Locate the cell with the specified text and output its (X, Y) center coordinate. 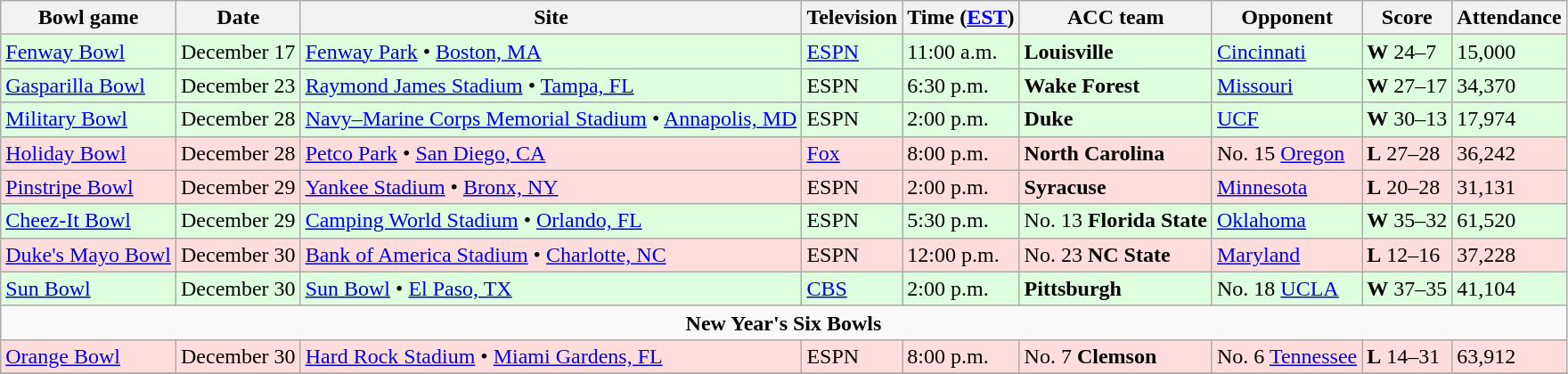
Sun Bowl (89, 289)
36,242 (1509, 153)
L 27–28 (1408, 153)
Military Bowl (89, 119)
Cincinnati (1286, 52)
Wake Forest (1115, 85)
L 12–16 (1408, 255)
Attendance (1509, 18)
No. 13 Florida State (1115, 221)
Raymond James Stadium • Tampa, FL (551, 85)
5:30 p.m. (960, 221)
Maryland (1286, 255)
Score (1408, 18)
Sun Bowl • El Paso, TX (551, 289)
37,228 (1509, 255)
December 23 (238, 85)
Louisville (1115, 52)
Fox (852, 153)
W 30–13 (1408, 119)
Date (238, 18)
6:30 p.m. (960, 85)
61,520 (1509, 221)
Fenway Bowl (89, 52)
Orange Bowl (89, 356)
New Year's Six Bowls (784, 322)
Opponent (1286, 18)
W 24–7 (1408, 52)
L 14–31 (1408, 356)
Time (EST) (960, 18)
12:00 p.m. (960, 255)
L 20–28 (1408, 187)
41,104 (1509, 289)
17,974 (1509, 119)
Bank of America Stadium • Charlotte, NC (551, 255)
Holiday Bowl (89, 153)
W 27–17 (1408, 85)
Navy–Marine Corps Memorial Stadium • Annapolis, MD (551, 119)
CBS (852, 289)
15,000 (1509, 52)
Television (852, 18)
North Carolina (1115, 153)
UCF (1286, 119)
No. 6 Tennessee (1286, 356)
Fenway Park • Boston, MA (551, 52)
Missouri (1286, 85)
11:00 a.m. (960, 52)
No. 15 Oregon (1286, 153)
Gasparilla Bowl (89, 85)
Camping World Stadium • Orlando, FL (551, 221)
34,370 (1509, 85)
Cheez-It Bowl (89, 221)
Yankee Stadium • Bronx, NY (551, 187)
Pinstripe Bowl (89, 187)
December 17 (238, 52)
No. 18 UCLA (1286, 289)
Minnesota (1286, 187)
Duke (1115, 119)
Syracuse (1115, 187)
Hard Rock Stadium • Miami Gardens, FL (551, 356)
Site (551, 18)
Pittsburgh (1115, 289)
Oklahoma (1286, 221)
Duke's Mayo Bowl (89, 255)
W 37–35 (1408, 289)
63,912 (1509, 356)
31,131 (1509, 187)
ACC team (1115, 18)
W 35–32 (1408, 221)
Petco Park • San Diego, CA (551, 153)
No. 23 NC State (1115, 255)
Bowl game (89, 18)
No. 7 Clemson (1115, 356)
